Capture the cell that displays the provided text and extract its (X, Y) central coordinate. 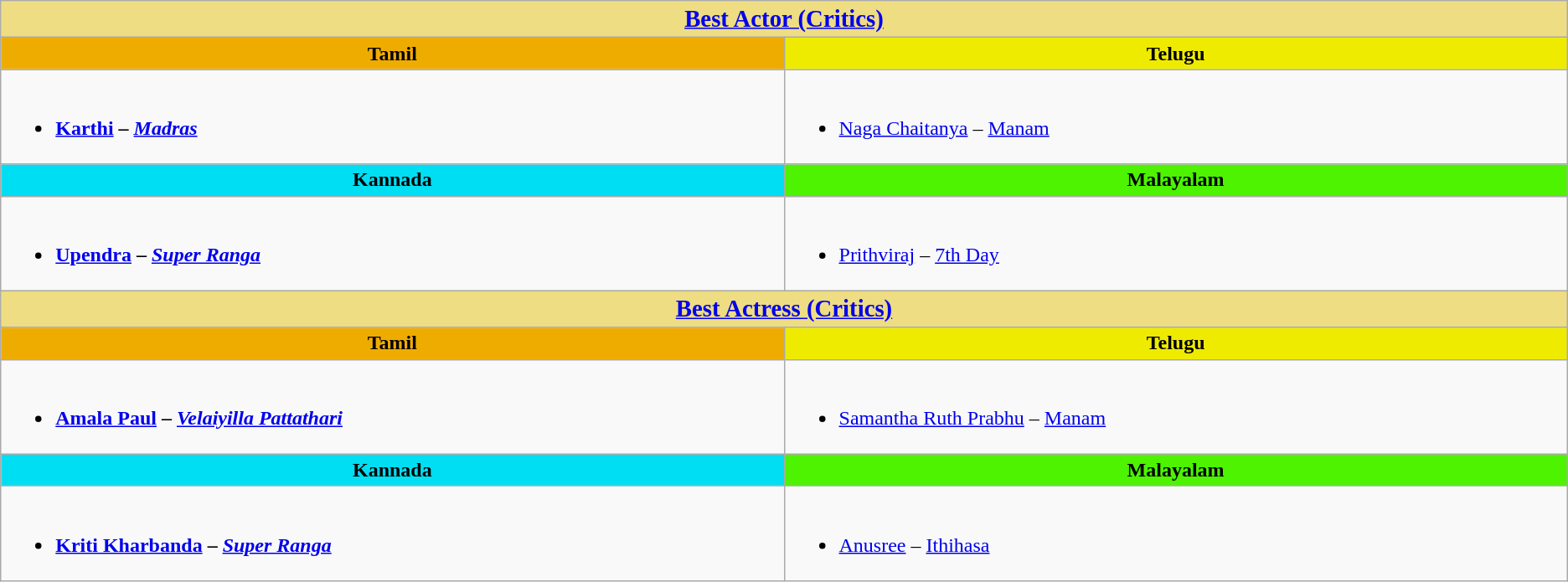
Upendra – Super Ranga (392, 243)
Naga Chaitanya – Manam (1176, 117)
Best Actor (Critics) (784, 19)
Samantha Ruth Prabhu – Manam (1176, 407)
Amala Paul – Velaiyilla Pattathari (392, 407)
Kriti Kharbanda – Super Ranga (392, 533)
Karthi – Madras (392, 117)
Prithviraj – 7th Day (1176, 243)
Best Actress (Critics) (784, 309)
Anusree – Ithihasa (1176, 533)
